Return the [X, Y] coordinate for the center point of the cell that contains the specified text.  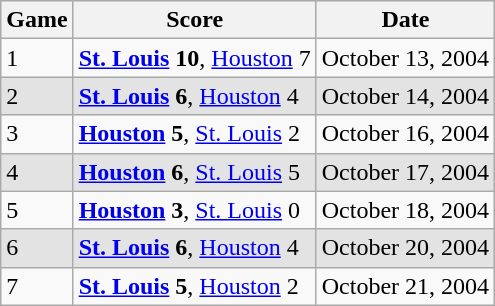
Houston 5, St. Louis 2 [194, 134]
6 [37, 248]
October 21, 2004 [405, 286]
St. Louis 5, Houston 2 [194, 286]
4 [37, 172]
Game [37, 20]
St. Louis 10, Houston 7 [194, 58]
1 [37, 58]
October 13, 2004 [405, 58]
3 [37, 134]
October 14, 2004 [405, 96]
5 [37, 210]
2 [37, 96]
Date [405, 20]
October 20, 2004 [405, 248]
Houston 3, St. Louis 0 [194, 210]
October 18, 2004 [405, 210]
Houston 6, St. Louis 5 [194, 172]
Score [194, 20]
October 17, 2004 [405, 172]
October 16, 2004 [405, 134]
7 [37, 286]
